Extract the (X, Y) coordinate from the center of the cell holding the provided text.  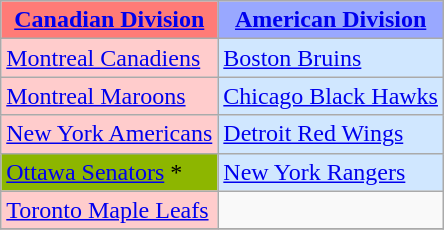
Chicago Black Hawks (331, 96)
Montreal Canadiens (110, 58)
Boston Bruins (331, 58)
New York Americans (110, 134)
American Division (331, 20)
Toronto Maple Leafs (110, 210)
Montreal Maroons (110, 96)
Ottawa Senators * (110, 172)
Canadian Division (110, 20)
Detroit Red Wings (331, 134)
New York Rangers (331, 172)
